Return the (X, Y) coordinate for the center point of the cell that contains the specified text.  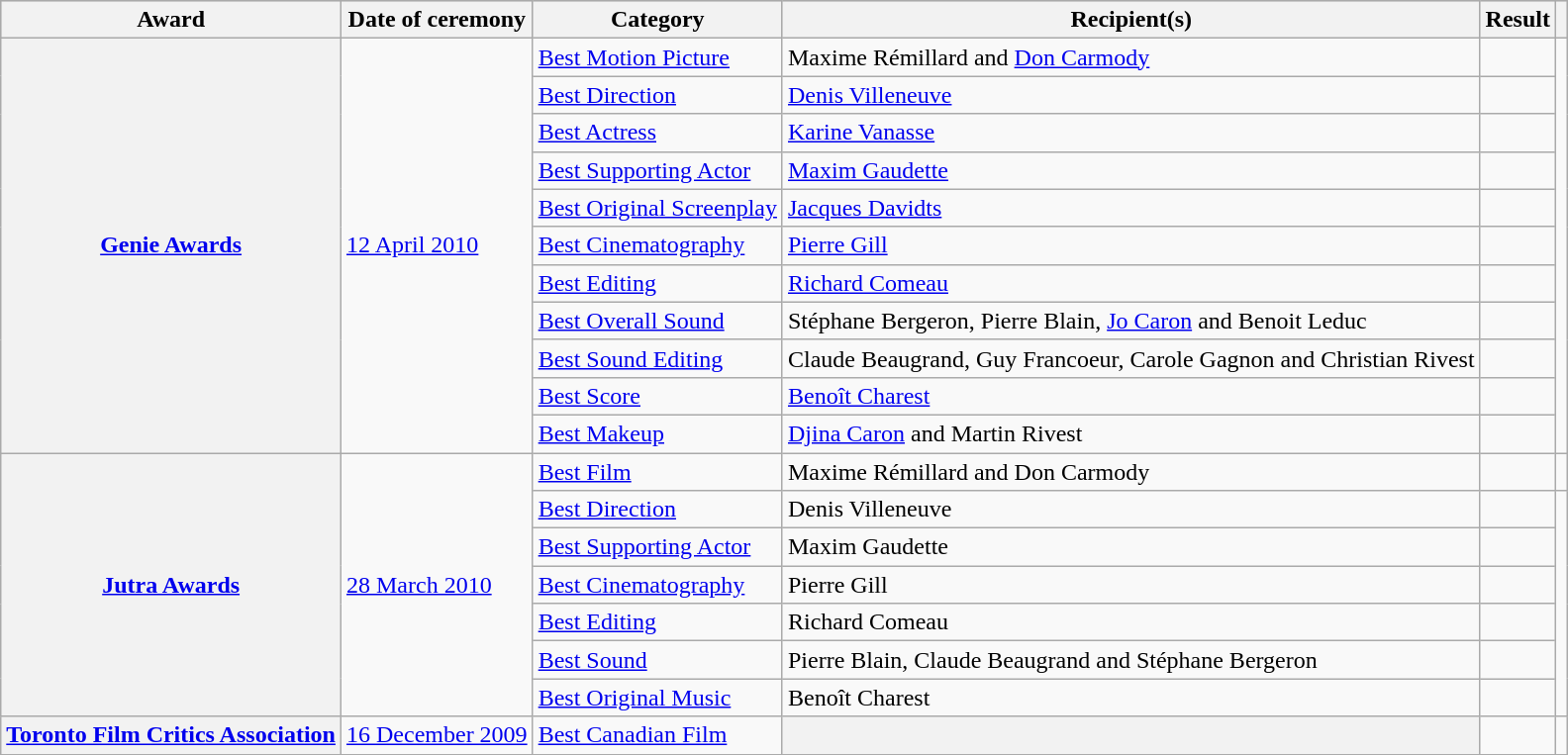
Best Sound (657, 660)
Jacques Davidts (1130, 208)
Karine Vanasse (1130, 133)
16 December 2009 (437, 735)
Best Original Screenplay (657, 208)
Stéphane Bergeron, Pierre Blain, Jo Caron and Benoit Leduc (1130, 321)
Result (1518, 20)
Best Canadian Film (657, 735)
Best Overall Sound (657, 321)
Best Actress (657, 133)
Best Makeup (657, 433)
Pierre Blain, Claude Beaugrand and Stéphane Bergeron (1130, 660)
Best Motion Picture (657, 57)
Best Original Music (657, 698)
Genie Awards (171, 245)
Djina Caron and Martin Rivest (1130, 433)
Toronto Film Critics Association (171, 735)
Category (657, 20)
Recipient(s) (1130, 20)
Best Sound Editing (657, 358)
Best Score (657, 396)
12 April 2010 (437, 245)
Award (171, 20)
Jutra Awards (171, 585)
Claude Beaugrand, Guy Francoeur, Carole Gagnon and Christian Rivest (1130, 358)
Best Film (657, 472)
Date of ceremony (437, 20)
28 March 2010 (437, 585)
